Detect which cell encompasses the target text, then output its (X, Y) center coordinate. 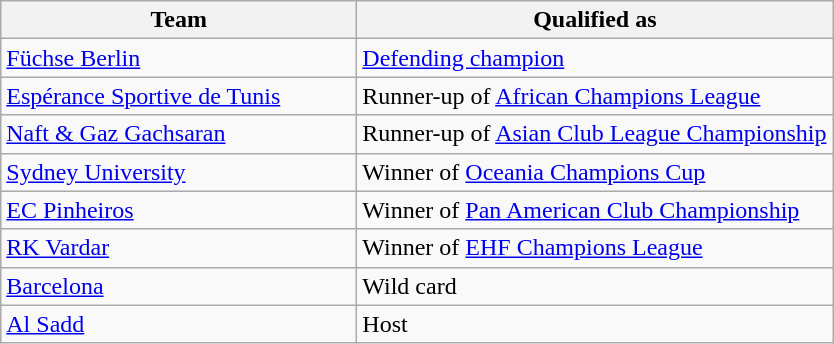
Qualified as (595, 20)
Espérance Sportive de Tunis (179, 96)
Al Sadd (179, 324)
Winner of Pan American Club Championship (595, 210)
EC Pinheiros (179, 210)
RK Vardar (179, 248)
Winner of Oceania Champions Cup (595, 172)
Naft & Gaz Gachsaran (179, 134)
Füchse Berlin (179, 58)
Host (595, 324)
Wild card (595, 286)
Team (179, 20)
Runner-up of African Champions League (595, 96)
Defending champion (595, 58)
Runner-up of Asian Club League Championship (595, 134)
Barcelona (179, 286)
Sydney University (179, 172)
Winner of EHF Champions League (595, 248)
